Find where the given text appears and provide that cell's center as (x, y) coordinate. 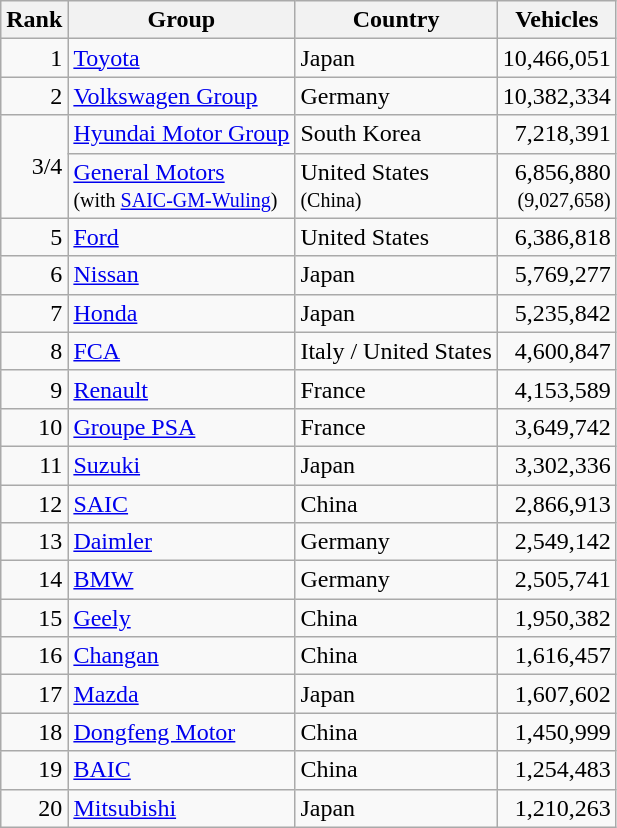
6 (34, 275)
BMW (182, 580)
Suzuki (182, 465)
Italy / United States (396, 351)
7,218,391 (556, 134)
1,254,483 (556, 770)
7 (34, 313)
3,302,336 (556, 465)
1 (34, 58)
5,769,277 (556, 275)
14 (34, 580)
4,153,589 (556, 389)
Honda (182, 313)
15 (34, 618)
Vehicles (556, 20)
6,386,818 (556, 237)
5 (34, 237)
17 (34, 694)
11 (34, 465)
Group (182, 20)
United States (396, 237)
8 (34, 351)
1,607,602 (556, 694)
Rank (34, 20)
Country (396, 20)
10 (34, 427)
1,950,382 (556, 618)
4,600,847 (556, 351)
Hyundai Motor Group (182, 134)
20 (34, 808)
5,235,842 (556, 313)
FCA (182, 351)
Groupe PSA (182, 427)
Ford (182, 237)
1,616,457 (556, 656)
General Motors (with SAIC-GM-Wuling) (182, 186)
19 (34, 770)
Mazda (182, 694)
12 (34, 503)
Mitsubishi (182, 808)
13 (34, 542)
Changan (182, 656)
10,466,051 (556, 58)
6,856,880(9,027,658) (556, 186)
1,450,999 (556, 732)
2,549,142 (556, 542)
3,649,742 (556, 427)
Daimler (182, 542)
2,866,913 (556, 503)
9 (34, 389)
Dongfeng Motor (182, 732)
3/4 (34, 166)
2,505,741 (556, 580)
BAIC (182, 770)
Renault (182, 389)
2 (34, 96)
18 (34, 732)
16 (34, 656)
SAIC (182, 503)
1,210,263 (556, 808)
Geely (182, 618)
United States (China) (396, 186)
South Korea (396, 134)
Toyota (182, 58)
Volkswagen Group (182, 96)
Nissan (182, 275)
10,382,334 (556, 96)
